Search for the cell housing the specified text and yield its (x, y) center coordinate. 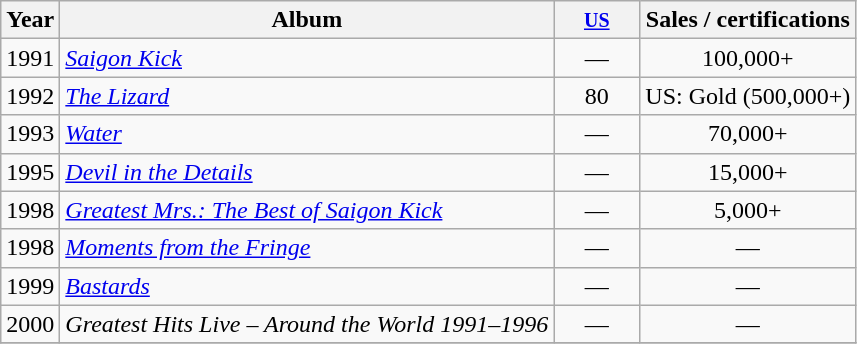
1992 (30, 96)
5,000+ (748, 210)
Devil in the Details (307, 172)
Sales / certifications (748, 20)
1993 (30, 134)
100,000+ (748, 58)
Greatest Mrs.: The Best of Saigon Kick (307, 210)
70,000+ (748, 134)
The Lizard (307, 96)
1999 (30, 286)
Year (30, 20)
1995 (30, 172)
Greatest Hits Live – Around the World 1991–1996 (307, 324)
Album (307, 20)
Saigon Kick (307, 58)
15,000+ (748, 172)
Water (307, 134)
Moments from the Fringe (307, 248)
Bastards (307, 286)
2000 (30, 324)
1991 (30, 58)
80 (597, 96)
US: Gold (500,000+) (748, 96)
US (597, 20)
